Output the [x, y] coordinate of the center of the cell containing the given text.  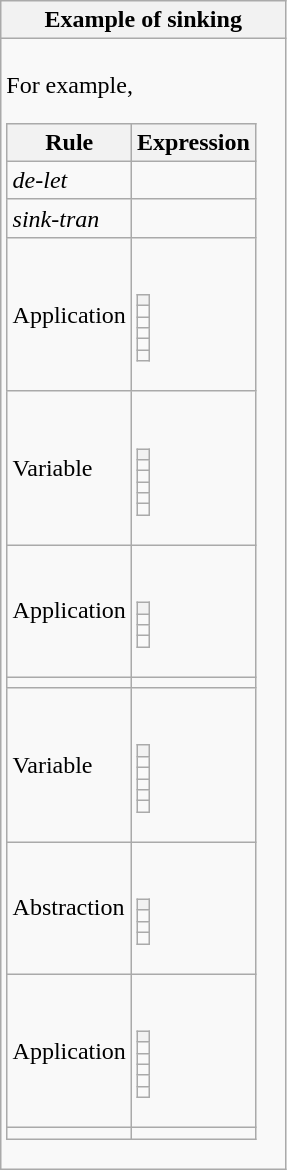
Example of sinking [144, 20]
Expression [193, 142]
sink-tran [69, 218]
de-let [69, 180]
Abstraction [69, 908]
For example, Rule Expression de-let sink-tran Application Variable Application Variable Abstraction Application [144, 604]
Rule [69, 142]
